Output the [x, y] coordinate of the center of the cell containing the given text.  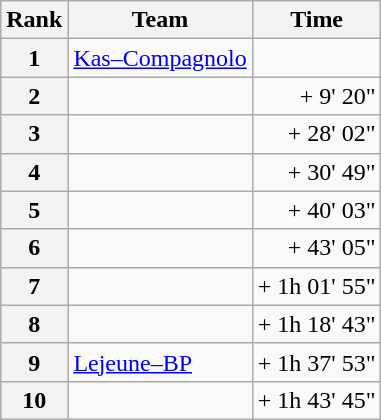
+ 1h 01' 55" [316, 286]
+ 9' 20" [316, 96]
Kas–Compagnolo [160, 58]
3 [34, 134]
Lejeune–BP [160, 362]
2 [34, 96]
+ 43' 05" [316, 248]
4 [34, 172]
Rank [34, 20]
+ 1h 37' 53" [316, 362]
10 [34, 400]
8 [34, 324]
Team [160, 20]
+ 1h 43' 45" [316, 400]
+ 1h 18' 43" [316, 324]
1 [34, 58]
+ 30' 49" [316, 172]
5 [34, 210]
Time [316, 20]
7 [34, 286]
9 [34, 362]
+ 40' 03" [316, 210]
6 [34, 248]
+ 28' 02" [316, 134]
